For the text-containing cell, return its midpoint in [x, y] coordinate format. 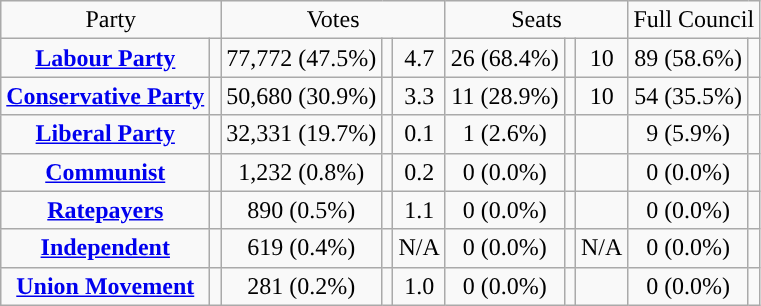
11 (28.9%) [504, 96]
Conservative Party [106, 96]
Seats [536, 20]
Party [111, 20]
1 (2.6%) [504, 134]
281 (0.2%) [302, 286]
Labour Party [106, 58]
Votes [334, 20]
Full Council [694, 20]
3.3 [419, 96]
Liberal Party [106, 134]
0.2 [419, 172]
Communist [106, 172]
4.7 [419, 58]
890 (0.5%) [302, 210]
619 (0.4%) [302, 248]
89 (58.6%) [688, 58]
1.0 [419, 286]
26 (68.4%) [504, 58]
9 (5.9%) [688, 134]
1,232 (0.8%) [302, 172]
0.1 [419, 134]
Ratepayers [106, 210]
54 (35.5%) [688, 96]
32,331 (19.7%) [302, 134]
Independent [106, 248]
77,772 (47.5%) [302, 58]
50,680 (30.9%) [302, 96]
Union Movement [106, 286]
1.1 [419, 210]
